Search for the cell housing the specified text and yield its [x, y] center coordinate. 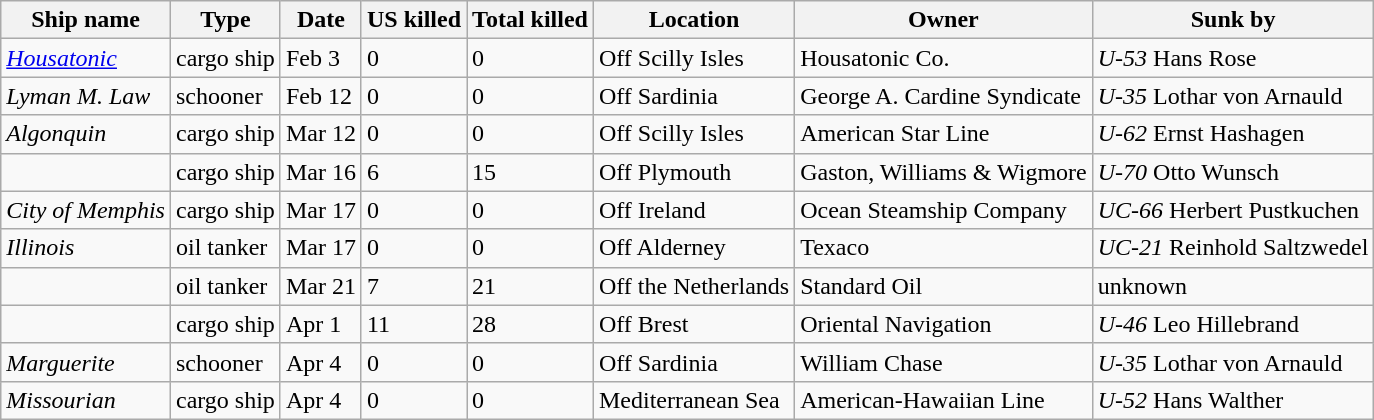
American Star Line [944, 134]
15 [530, 172]
28 [530, 324]
US killed [414, 20]
Feb 12 [320, 96]
Mediterranean Sea [694, 400]
Type [225, 20]
Missourian [86, 400]
Off Alderney [694, 248]
Off Ireland [694, 210]
Mar 16 [320, 172]
7 [414, 286]
Location [694, 20]
UC-66 Herbert Pustkuchen [1233, 210]
Total killed [530, 20]
Mar 12 [320, 134]
Apr 1 [320, 324]
Off Plymouth [694, 172]
6 [414, 172]
U-46 Leo Hillebrand [1233, 324]
William Chase [944, 362]
Date [320, 20]
Lyman M. Law [86, 96]
Housatonic [86, 58]
Oriental Navigation [944, 324]
Illinois [86, 248]
George A. Cardine Syndicate [944, 96]
21 [530, 286]
U-70 Otto Wunsch [1233, 172]
Ocean Steamship Company [944, 210]
Off the Netherlands [694, 286]
Off Brest [694, 324]
Texaco [944, 248]
Gaston, Williams & Wigmore [944, 172]
Owner [944, 20]
Mar 21 [320, 286]
Housatonic Co. [944, 58]
U-62 Ernst Hashagen [1233, 134]
Algonquin [86, 134]
Sunk by [1233, 20]
City of Memphis [86, 210]
11 [414, 324]
unknown [1233, 286]
Ship name [86, 20]
Marguerite [86, 362]
American-Hawaiian Line [944, 400]
U-53 Hans Rose [1233, 58]
U-52 Hans Walther [1233, 400]
Feb 3 [320, 58]
UC-21 Reinhold Saltzwedel [1233, 248]
Standard Oil [944, 286]
